Scan for the cell matching the given text and deliver its (x, y) coordinate at center. 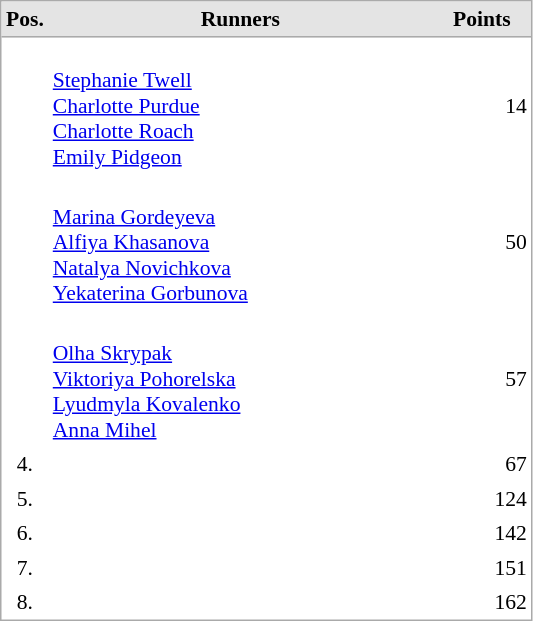
57 (482, 378)
Marina Gordeyeva Alfiya Khasanova Natalya Novichkova Yekaterina Gorbunova (240, 242)
67 (482, 464)
Points (482, 20)
50 (482, 242)
162 (482, 602)
Stephanie Twell Charlotte Purdue Charlotte Roach Emily Pidgeon (240, 106)
124 (482, 499)
Olha Skrypak Viktoriya Pohorelska Lyudmyla Kovalenko Anna Mihel (240, 378)
151 (482, 567)
5. (26, 499)
142 (482, 533)
7. (26, 567)
8. (26, 602)
Runners (240, 20)
14 (482, 106)
Pos. (26, 20)
6. (26, 533)
4. (26, 464)
